Return [X, Y] of the center of cell containing provided text 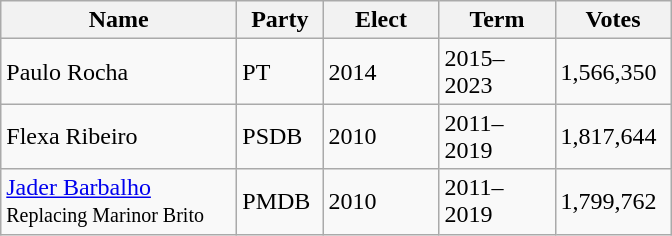
Paulo Rocha [119, 72]
1,566,350 [613, 72]
Elect [381, 20]
Jader BarbalhoReplacing Marinor Brito [119, 202]
2014 [381, 72]
Party [280, 20]
PMDB [280, 202]
2015–2023 [497, 72]
Votes [613, 20]
1,817,644 [613, 136]
PSDB [280, 136]
PT [280, 72]
Name [119, 20]
Term [497, 20]
Flexa Ribeiro [119, 136]
1,799,762 [613, 202]
